Locate the cell with the specified text and output its [X, Y] center coordinate. 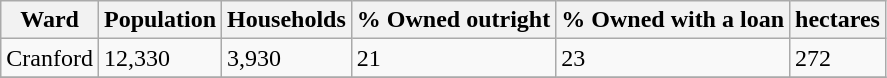
% Owned with a loan [673, 20]
Ward [50, 20]
hectares [838, 20]
Households [287, 20]
21 [453, 58]
% Owned outright [453, 20]
23 [673, 58]
Cranford [50, 58]
3,930 [287, 58]
12,330 [160, 58]
Population [160, 20]
272 [838, 58]
